Find where the given text appears and provide that cell's center as (x, y) coordinate. 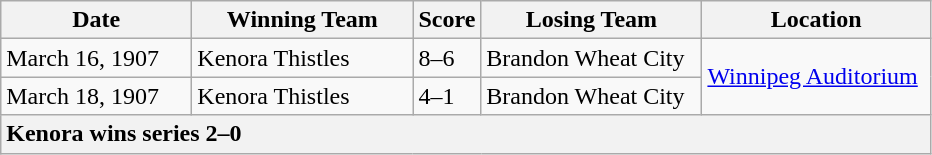
Location (816, 20)
March 18, 1907 (96, 96)
Date (96, 20)
Score (447, 20)
8–6 (447, 58)
March 16, 1907 (96, 58)
Winnipeg Auditorium (816, 77)
Winning Team (302, 20)
Losing Team (592, 20)
4–1 (447, 96)
Kenora wins series 2–0 (466, 134)
